Find where the given text appears and provide that cell's center as (x, y) coordinate. 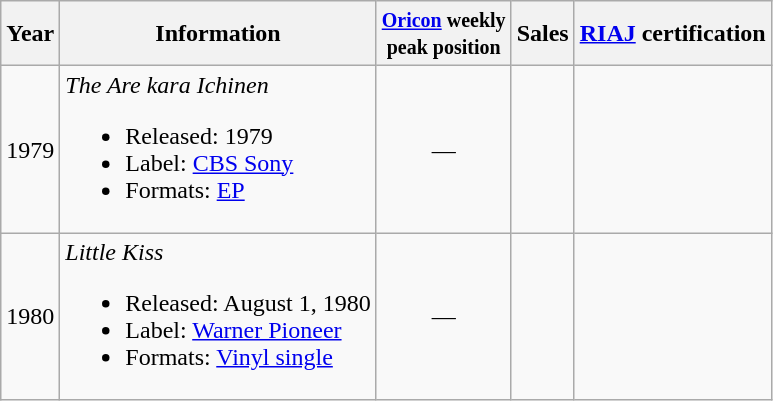
The Are kara IchinenReleased: 1979Label: CBS SonyFormats: EP (218, 150)
Year (30, 34)
Information (218, 34)
1980 (30, 316)
Oricon weeklypeak position (444, 34)
RIAJ certification (672, 34)
Sales (542, 34)
1979 (30, 150)
Little KissReleased: August 1, 1980Label: Warner PioneerFormats: Vinyl single (218, 316)
